Search for the cell housing the specified text and yield its [X, Y] center coordinate. 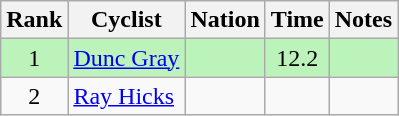
Nation [225, 20]
Time [297, 20]
12.2 [297, 58]
1 [34, 58]
Dunc Gray [126, 58]
Ray Hicks [126, 96]
2 [34, 96]
Notes [363, 20]
Cyclist [126, 20]
Rank [34, 20]
